From the cell containing the given text, extract its center point as [x, y] coordinate. 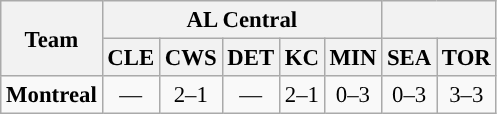
Montreal [52, 95]
3–3 [467, 95]
DET [250, 58]
CLE [130, 58]
TOR [467, 58]
Team [52, 38]
CWS [190, 58]
MIN [352, 58]
KC [302, 58]
SEA [410, 58]
AL Central [242, 20]
